Pinpoint the cell where the given text exists, returning its (X, Y) midpoint coordinate. 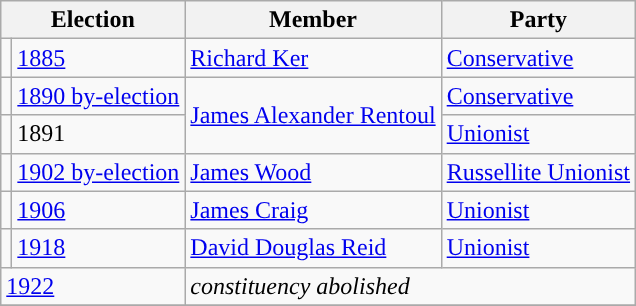
Member (313, 20)
1918 (98, 248)
1906 (98, 210)
Richard Ker (313, 58)
1890 by-election (98, 96)
Russellite Unionist (538, 172)
constituency abolished (410, 286)
1902 by-election (98, 172)
James Alexander Rentoul (313, 115)
James Craig (313, 210)
Election (93, 20)
1885 (98, 58)
David Douglas Reid (313, 248)
1922 (93, 286)
Party (538, 20)
James Wood (313, 172)
1891 (98, 134)
